Extract the (x, y) coordinate from the center of the cell holding the provided text.  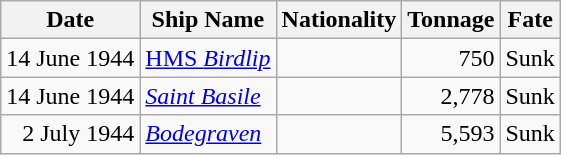
Fate (530, 20)
Nationality (339, 20)
2 July 1944 (70, 134)
Tonnage (451, 20)
HMS Birdlip (208, 58)
Ship Name (208, 20)
2,778 (451, 96)
Bodegraven (208, 134)
750 (451, 58)
Saint Basile (208, 96)
Date (70, 20)
5,593 (451, 134)
